Return the (X, Y) coordinate for the center point of the cell that contains the specified text.  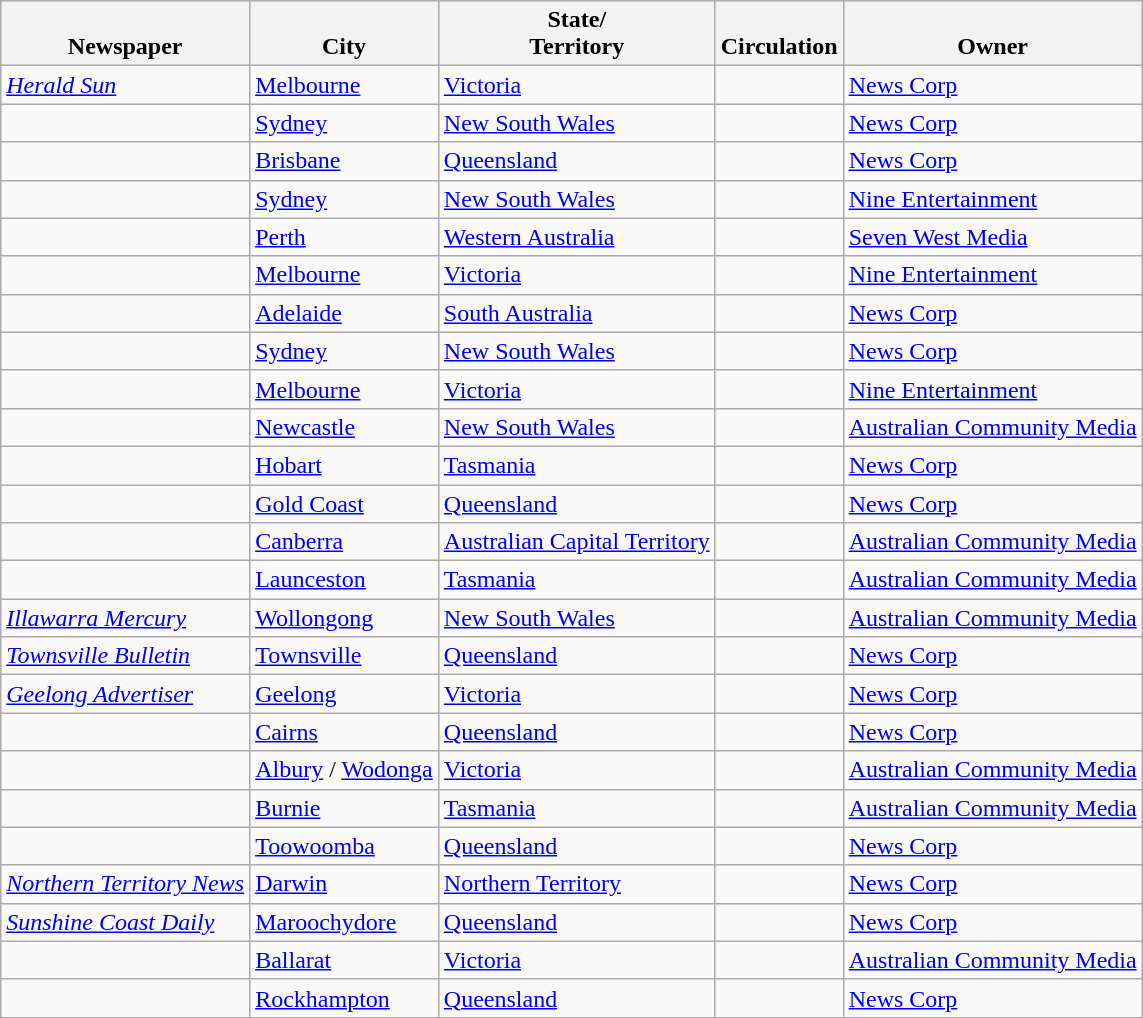
Canberra (344, 542)
Rockhampton (344, 998)
Launceston (344, 580)
Albury / Wodonga (344, 770)
State/Territory (576, 34)
Darwin (344, 884)
Wollongong (344, 618)
Seven West Media (992, 237)
Townsville (344, 656)
Geelong Advertiser (126, 694)
Hobart (344, 465)
Burnie (344, 808)
Toowoomba (344, 846)
Perth (344, 237)
Geelong (344, 694)
Herald Sun (126, 85)
Illawarra Mercury (126, 618)
Adelaide (344, 313)
Gold Coast (344, 503)
Newspaper (126, 34)
Cairns (344, 732)
South Australia (576, 313)
City (344, 34)
Ballarat (344, 960)
Sunshine Coast Daily (126, 922)
Australian Capital Territory (576, 542)
Owner (992, 34)
Brisbane (344, 161)
Northern Territory News (126, 884)
Circulation (779, 34)
Maroochydore (344, 922)
Newcastle (344, 427)
Western Australia (576, 237)
Northern Territory (576, 884)
Townsville Bulletin (126, 656)
